From the cell containing the given text, extract its center point as (X, Y) coordinate. 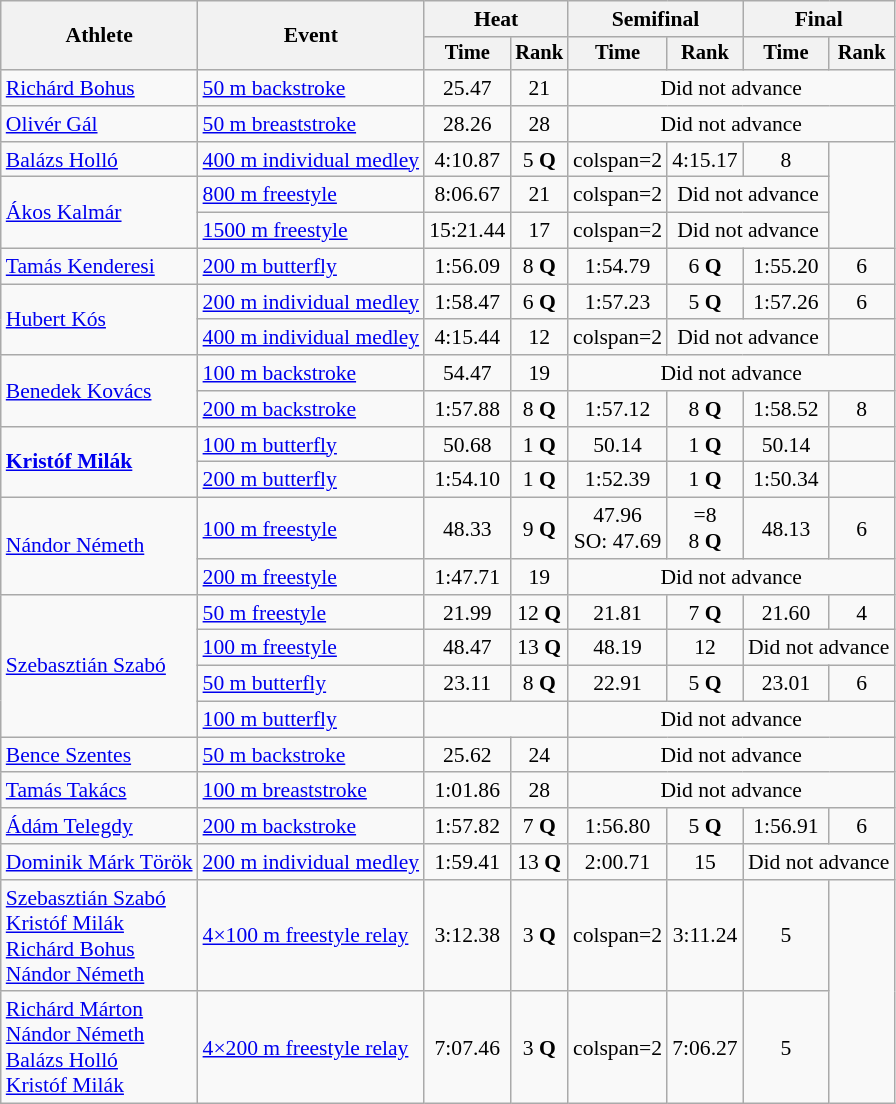
48.19 (618, 648)
Kristóf Milák (100, 462)
Hubert Kós (100, 320)
24 (539, 755)
Athlete (100, 36)
7:06.27 (705, 1048)
Tamás Takács (100, 791)
3:12.38 (467, 936)
Olivér Gál (100, 124)
1:59.41 (467, 862)
1:54.10 (467, 480)
21.99 (467, 613)
Event (312, 36)
21.60 (786, 613)
21.81 (618, 613)
28.26 (467, 124)
Richárd MártonNándor NémethBalázs HollóKristóf Milák (100, 1048)
Szebasztián SzabóKristóf MilákRichárd BohusNándor Németh (100, 936)
Richárd Bohus (100, 88)
Nándor Németh (100, 546)
Ádám Telegdy (100, 826)
1:56.91 (786, 826)
17 (539, 231)
Szebasztián Szabó (100, 666)
47.96SO: 47.69 (618, 528)
Heat (496, 19)
100 m backstroke (312, 373)
1:47.71 (467, 577)
4 (862, 613)
50.68 (467, 445)
3:11.24 (705, 936)
1:50.34 (786, 480)
48.33 (467, 528)
Ákos Kalmár (100, 212)
48.13 (786, 528)
1:58.47 (467, 302)
1:57.88 (467, 409)
1:57.26 (786, 302)
1:57.12 (618, 409)
1:56.80 (618, 826)
48.47 (467, 648)
Bence Szentes (100, 755)
15 (705, 862)
15:21.44 (467, 231)
Dominik Márk Török (100, 862)
25.47 (467, 88)
1500 m freestyle (312, 231)
100 m breaststroke (312, 791)
200 m freestyle (312, 577)
Benedek Kovács (100, 390)
23.01 (786, 684)
Semifinal (656, 19)
1:55.20 (786, 267)
1:57.23 (618, 302)
8:06.67 (467, 195)
1:54.79 (618, 267)
50 m butterfly (312, 684)
Final (819, 19)
800 m freestyle (312, 195)
1:56.09 (467, 267)
50 m freestyle (312, 613)
4:15.17 (705, 160)
2:00.71 (618, 862)
4×200 m freestyle relay (312, 1048)
=88 Q (705, 528)
1:57.82 (467, 826)
54.47 (467, 373)
22.91 (618, 684)
9 Q (539, 528)
1:52.39 (618, 480)
12 Q (539, 613)
4:10.87 (467, 160)
1:01.86 (467, 791)
23.11 (467, 684)
Balázs Holló (100, 160)
50 m breaststroke (312, 124)
1:58.52 (786, 409)
4:15.44 (467, 338)
25.62 (467, 755)
4×100 m freestyle relay (312, 936)
Tamás Kenderesi (100, 267)
7:07.46 (467, 1048)
